Find where the given text appears and provide that cell's center as (X, Y) coordinate. 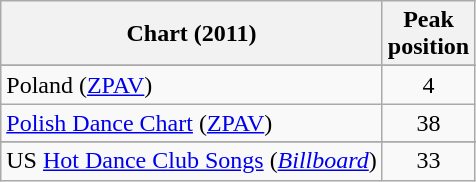
33 (428, 161)
38 (428, 123)
US Hot Dance Club Songs (Billboard) (192, 161)
Polish Dance Chart (ZPAV) (192, 123)
Peakposition (428, 34)
Poland (ZPAV) (192, 85)
Chart (2011) (192, 34)
4 (428, 85)
